Detect which cell encompasses the target text, then output its (x, y) center coordinate. 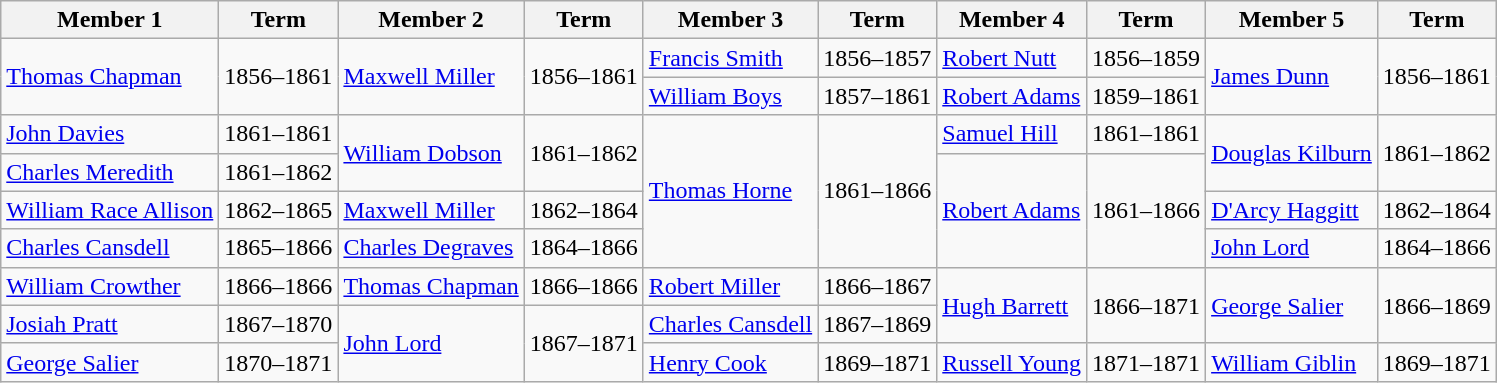
1866–1867 (878, 286)
1867–1869 (878, 324)
1859–1861 (1146, 96)
John Davies (110, 134)
William Dobson (431, 153)
Hugh Barrett (1012, 305)
Josiah Pratt (110, 324)
1856–1857 (878, 58)
Member 4 (1012, 20)
Member 1 (110, 20)
1857–1861 (878, 96)
Francis Smith (730, 58)
William Crowther (110, 286)
1871–1871 (1146, 362)
Russell Young (1012, 362)
William Race Allison (110, 210)
1865–1866 (278, 248)
1870–1871 (278, 362)
1867–1870 (278, 324)
Henry Cook (730, 362)
1866–1871 (1146, 305)
Charles Degraves (431, 248)
Member 2 (431, 20)
D'Arcy Haggitt (1292, 210)
Member 5 (1292, 20)
Robert Nutt (1012, 58)
1866–1869 (1436, 305)
William Boys (730, 96)
Charles Meredith (110, 172)
Robert Miller (730, 286)
Thomas Horne (730, 191)
Member 3 (730, 20)
Samuel Hill (1012, 134)
William Giblin (1292, 362)
James Dunn (1292, 77)
Douglas Kilburn (1292, 153)
1862–1865 (278, 210)
1856–1859 (1146, 58)
1867–1871 (584, 343)
